Locate the cell with the specified text and output its [X, Y] center coordinate. 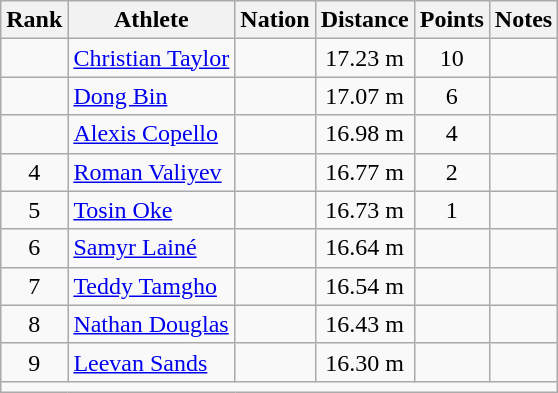
16.43 m [364, 324]
9 [34, 362]
Tosin Oke [152, 210]
8 [34, 324]
Athlete [152, 20]
Samyr Lainé [152, 248]
16.73 m [364, 210]
17.07 m [364, 96]
2 [452, 172]
17.23 m [364, 58]
Roman Valiyev [152, 172]
Christian Taylor [152, 58]
16.30 m [364, 362]
16.54 m [364, 286]
10 [452, 58]
Rank [34, 20]
Nathan Douglas [152, 324]
Notes [523, 20]
Nation [275, 20]
16.77 m [364, 172]
Points [452, 20]
Leevan Sands [152, 362]
Teddy Tamgho [152, 286]
Dong Bin [152, 96]
1 [452, 210]
16.98 m [364, 134]
Alexis Copello [152, 134]
5 [34, 210]
Distance [364, 20]
16.64 m [364, 248]
7 [34, 286]
